Scan for the cell matching the given text and deliver its [X, Y] coordinate at center. 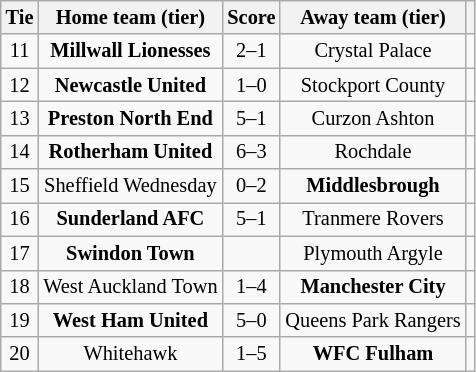
WFC Fulham [372, 354]
Away team (tier) [372, 17]
12 [20, 85]
Plymouth Argyle [372, 253]
West Ham United [130, 320]
Manchester City [372, 287]
Score [251, 17]
16 [20, 219]
1–4 [251, 287]
Swindon Town [130, 253]
Sheffield Wednesday [130, 186]
2–1 [251, 51]
15 [20, 186]
Rochdale [372, 152]
Queens Park Rangers [372, 320]
Home team (tier) [130, 17]
1–5 [251, 354]
Stockport County [372, 85]
20 [20, 354]
Middlesbrough [372, 186]
Whitehawk [130, 354]
Millwall Lionesses [130, 51]
0–2 [251, 186]
Tranmere Rovers [372, 219]
11 [20, 51]
6–3 [251, 152]
Curzon Ashton [372, 118]
West Auckland Town [130, 287]
Rotherham United [130, 152]
1–0 [251, 85]
5–0 [251, 320]
19 [20, 320]
14 [20, 152]
18 [20, 287]
13 [20, 118]
Crystal Palace [372, 51]
Preston North End [130, 118]
Sunderland AFC [130, 219]
Tie [20, 17]
17 [20, 253]
Newcastle United [130, 85]
